Extract the (x, y) coordinate from the center of the cell holding the provided text.  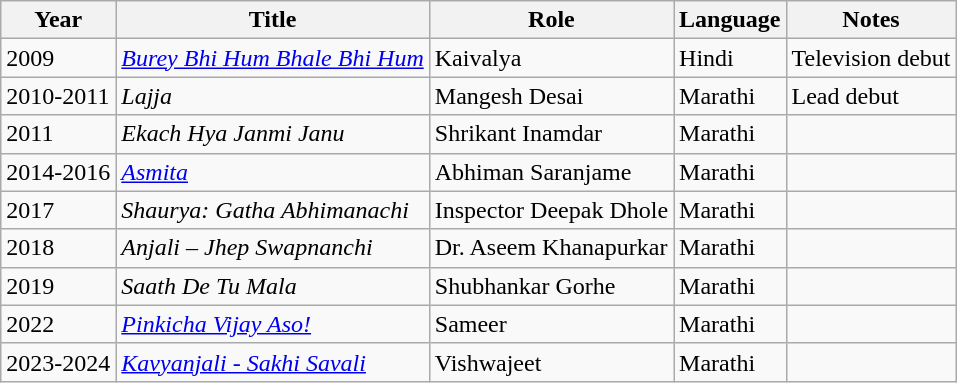
Kaivalya (551, 58)
Saath De Tu Mala (272, 286)
2018 (58, 248)
Role (551, 20)
2022 (58, 324)
Burey Bhi Hum Bhale Bhi Hum (272, 58)
Notes (871, 20)
2014-2016 (58, 172)
Lead debut (871, 96)
Language (730, 20)
Inspector Deepak Dhole (551, 210)
Pinkicha Vijay Aso! (272, 324)
Shubhankar Gorhe (551, 286)
Asmita (272, 172)
2019 (58, 286)
Lajja (272, 96)
2017 (58, 210)
Ekach Hya Janmi Janu (272, 134)
Mangesh Desai (551, 96)
Title (272, 20)
2010-2011 (58, 96)
Television debut (871, 58)
Vishwajeet (551, 362)
Hindi (730, 58)
Year (58, 20)
Abhiman Saranjame (551, 172)
Anjali – Jhep Swapnanchi (272, 248)
2009 (58, 58)
Dr. Aseem Khanapurkar (551, 248)
2023-2024 (58, 362)
Shaurya: Gatha Abhimanachi (272, 210)
2011 (58, 134)
Shrikant Inamdar (551, 134)
Kavyanjali - Sakhi Savali (272, 362)
Sameer (551, 324)
